From the cell containing the given text, extract its center point as (x, y) coordinate. 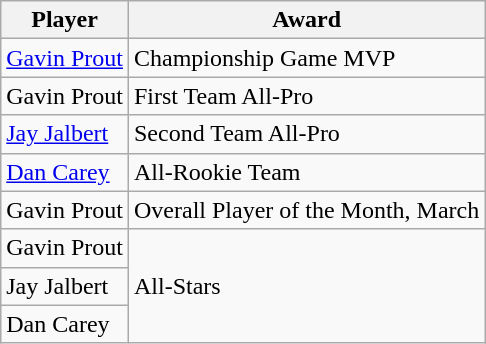
Championship Game MVP (306, 58)
All-Stars (306, 286)
Overall Player of the Month, March (306, 210)
All-Rookie Team (306, 172)
Player (65, 20)
Award (306, 20)
Second Team All-Pro (306, 134)
First Team All-Pro (306, 96)
